Return the [X, Y] coordinate for the center point of the cell that contains the specified text.  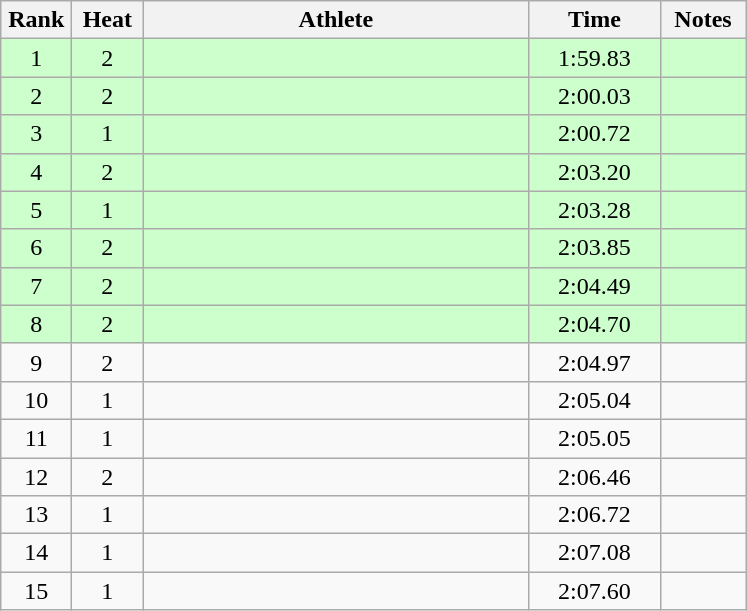
2:03.85 [594, 248]
Time [594, 20]
2:04.97 [594, 362]
9 [36, 362]
Heat [108, 20]
2:04.49 [594, 286]
2:06.72 [594, 515]
5 [36, 210]
4 [36, 172]
Notes [703, 20]
11 [36, 438]
Rank [36, 20]
13 [36, 515]
12 [36, 477]
2:05.05 [594, 438]
14 [36, 553]
Athlete [336, 20]
3 [36, 134]
2:00.03 [594, 96]
8 [36, 324]
2:07.08 [594, 553]
2:07.60 [594, 591]
2:00.72 [594, 134]
15 [36, 591]
2:03.28 [594, 210]
10 [36, 400]
6 [36, 248]
1:59.83 [594, 58]
2:06.46 [594, 477]
2:04.70 [594, 324]
2:03.20 [594, 172]
7 [36, 286]
2:05.04 [594, 400]
